Capture the cell that displays the provided text and extract its (x, y) central coordinate. 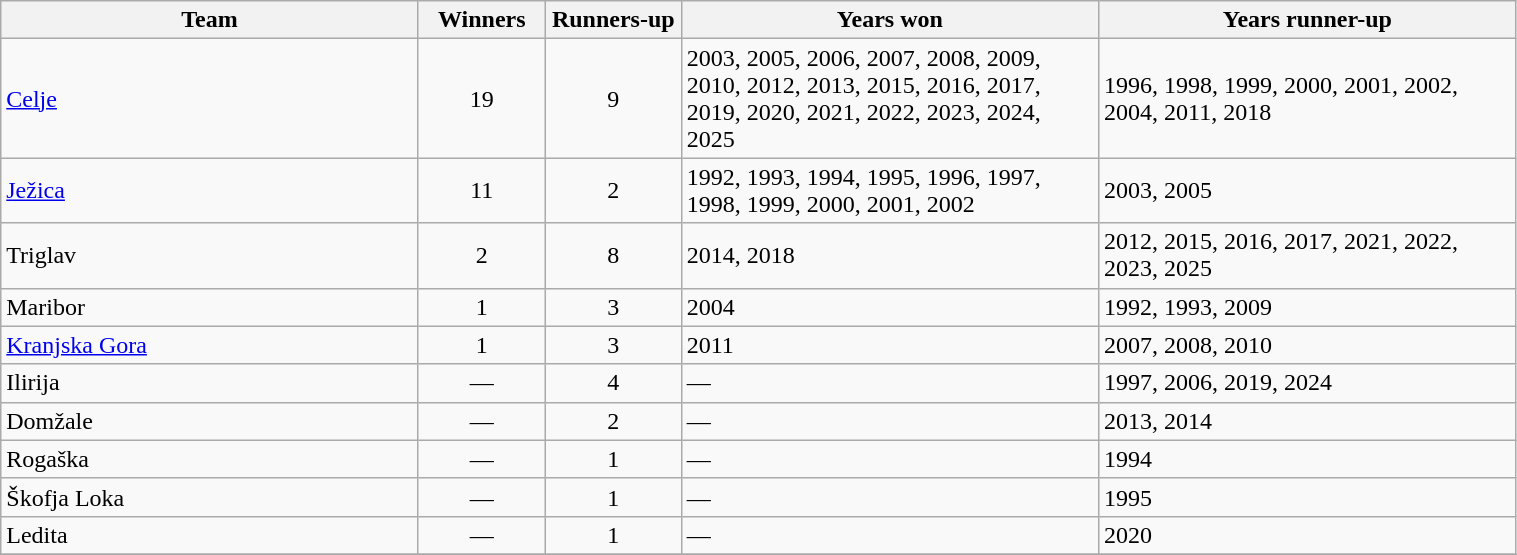
1992, 1993, 2009 (1308, 307)
Celje (210, 98)
Kranjska Gora (210, 345)
11 (482, 190)
Ježica (210, 190)
2011 (890, 345)
2003, 2005, 2006, 2007, 2008, 2009, 2010, 2012, 2013, 2015, 2016, 2017, 2019, 2020, 2021, 2022, 2023, 2024, 2025 (890, 98)
8 (613, 256)
2014, 2018 (890, 256)
Maribor (210, 307)
Years runner-up (1308, 20)
Domžale (210, 421)
2003, 2005 (1308, 190)
1994 (1308, 459)
Triglav (210, 256)
4 (613, 383)
Team (210, 20)
19 (482, 98)
Runners-up (613, 20)
Škofja Loka (210, 497)
Ilirija (210, 383)
1996, 1998, 1999, 2000, 2001, 2002, 2004, 2011, 2018 (1308, 98)
1997, 2006, 2019, 2024 (1308, 383)
2007, 2008, 2010 (1308, 345)
1992, 1993, 1994, 1995, 1996, 1997, 1998, 1999, 2000, 2001, 2002 (890, 190)
9 (613, 98)
Ledita (210, 535)
1995 (1308, 497)
Winners (482, 20)
2020 (1308, 535)
2013, 2014 (1308, 421)
Rogaška (210, 459)
2004 (890, 307)
2012, 2015, 2016, 2017, 2021, 2022, 2023, 2025 (1308, 256)
Years won (890, 20)
